Pinpoint the cell where the given text exists, returning its [X, Y] midpoint coordinate. 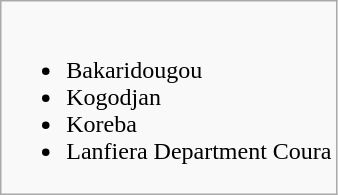
BakaridougouKogodjanKorebaLanfiera Department Coura [169, 98]
